Search for the cell housing the specified text and yield its (x, y) center coordinate. 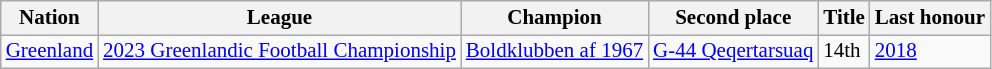
G-44 Qeqertarsuaq (733, 52)
Nation (50, 18)
2023 Greenlandic Football Championship (280, 52)
Second place (733, 18)
Boldklubben af 1967 (554, 52)
2018 (930, 52)
Champion (554, 18)
14th (844, 52)
Title (844, 18)
League (280, 18)
Greenland (50, 52)
Last honour (930, 18)
